Find where the given text appears and provide that cell's center as (X, Y) coordinate. 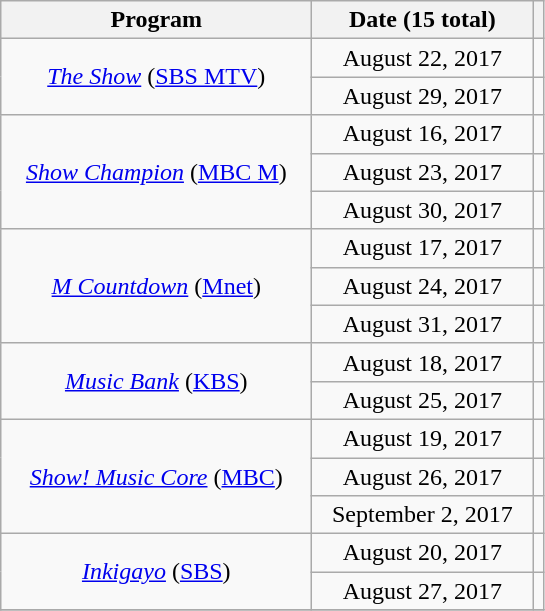
August 27, 2017 (422, 591)
August 23, 2017 (422, 172)
August 19, 2017 (422, 438)
August 16, 2017 (422, 134)
September 2, 2017 (422, 515)
August 31, 2017 (422, 324)
August 30, 2017 (422, 210)
Show Champion (MBC M) (156, 172)
Show! Music Core (MBC) (156, 476)
August 20, 2017 (422, 553)
August 26, 2017 (422, 477)
August 25, 2017 (422, 400)
Date (15 total) (422, 20)
August 17, 2017 (422, 248)
M Countdown (Mnet) (156, 286)
Inkigayo (SBS) (156, 572)
Program (156, 20)
August 29, 2017 (422, 96)
Music Bank (KBS) (156, 381)
August 22, 2017 (422, 58)
August 18, 2017 (422, 362)
The Show (SBS MTV) (156, 77)
August 24, 2017 (422, 286)
